Extract the (x, y) coordinate from the center of the cell holding the provided text.  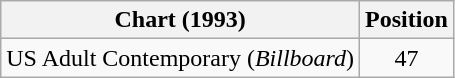
Chart (1993) (180, 20)
Position (407, 20)
47 (407, 58)
US Adult Contemporary (Billboard) (180, 58)
